Capture the cell that displays the provided text and extract its [X, Y] central coordinate. 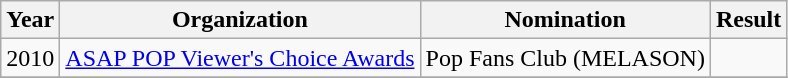
ASAP POP Viewer's Choice Awards [240, 58]
Year [30, 20]
Organization [240, 20]
Result [748, 20]
2010 [30, 58]
Nomination [565, 20]
Pop Fans Club (MELASON) [565, 58]
